From the cell containing the given text, extract its center point as [x, y] coordinate. 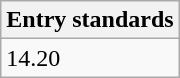
Entry standards [90, 20]
14.20 [90, 58]
